Capture the cell that displays the provided text and extract its [X, Y] central coordinate. 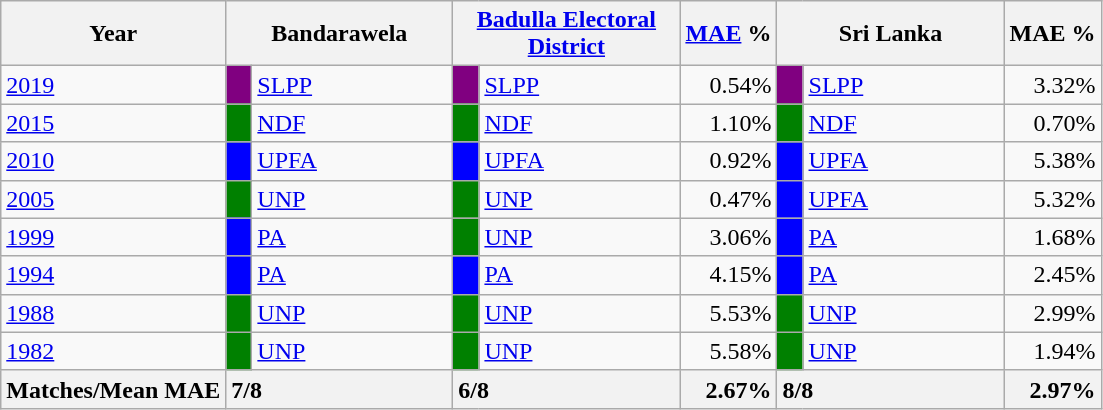
0.47% [728, 199]
Matches/Mean MAE [114, 389]
1982 [114, 351]
5.38% [1052, 161]
2019 [114, 85]
7/8 [340, 389]
2010 [114, 161]
1988 [114, 313]
0.92% [728, 161]
5.32% [1052, 199]
2.97% [1052, 389]
Sri Lanka [890, 34]
1.94% [1052, 351]
0.70% [1052, 123]
1.10% [728, 123]
2005 [114, 199]
2.45% [1052, 275]
1994 [114, 275]
0.54% [728, 85]
6/8 [566, 389]
3.06% [728, 237]
Badulla Electoral District [566, 34]
4.15% [728, 275]
2.67% [728, 389]
8/8 [890, 389]
Bandarawela [340, 34]
5.58% [728, 351]
1.68% [1052, 237]
1999 [114, 237]
2.99% [1052, 313]
Year [114, 34]
5.53% [728, 313]
3.32% [1052, 85]
2015 [114, 123]
